Find where the given text appears and provide that cell's center as (x, y) coordinate. 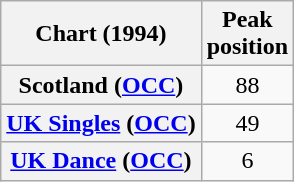
Peakposition (247, 34)
6 (247, 161)
49 (247, 123)
UK Dance (OCC) (101, 161)
Chart (1994) (101, 34)
UK Singles (OCC) (101, 123)
Scotland (OCC) (101, 85)
88 (247, 85)
